Output the (x, y) coordinate of the center of the cell containing the given text.  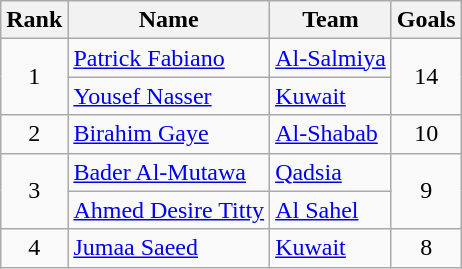
4 (34, 248)
Jumaa Saeed (169, 248)
Yousef Nasser (169, 96)
Team (331, 20)
Birahim Gaye (169, 134)
14 (426, 77)
Patrick Fabiano (169, 58)
Bader Al-Mutawa (169, 172)
Goals (426, 20)
Qadsia (331, 172)
Ahmed Desire Titty (169, 210)
Name (169, 20)
2 (34, 134)
10 (426, 134)
1 (34, 77)
Rank (34, 20)
Al Sahel (331, 210)
Al-Salmiya (331, 58)
Al-Shabab (331, 134)
9 (426, 191)
8 (426, 248)
3 (34, 191)
